Capture the cell that displays the provided text and extract its (X, Y) central coordinate. 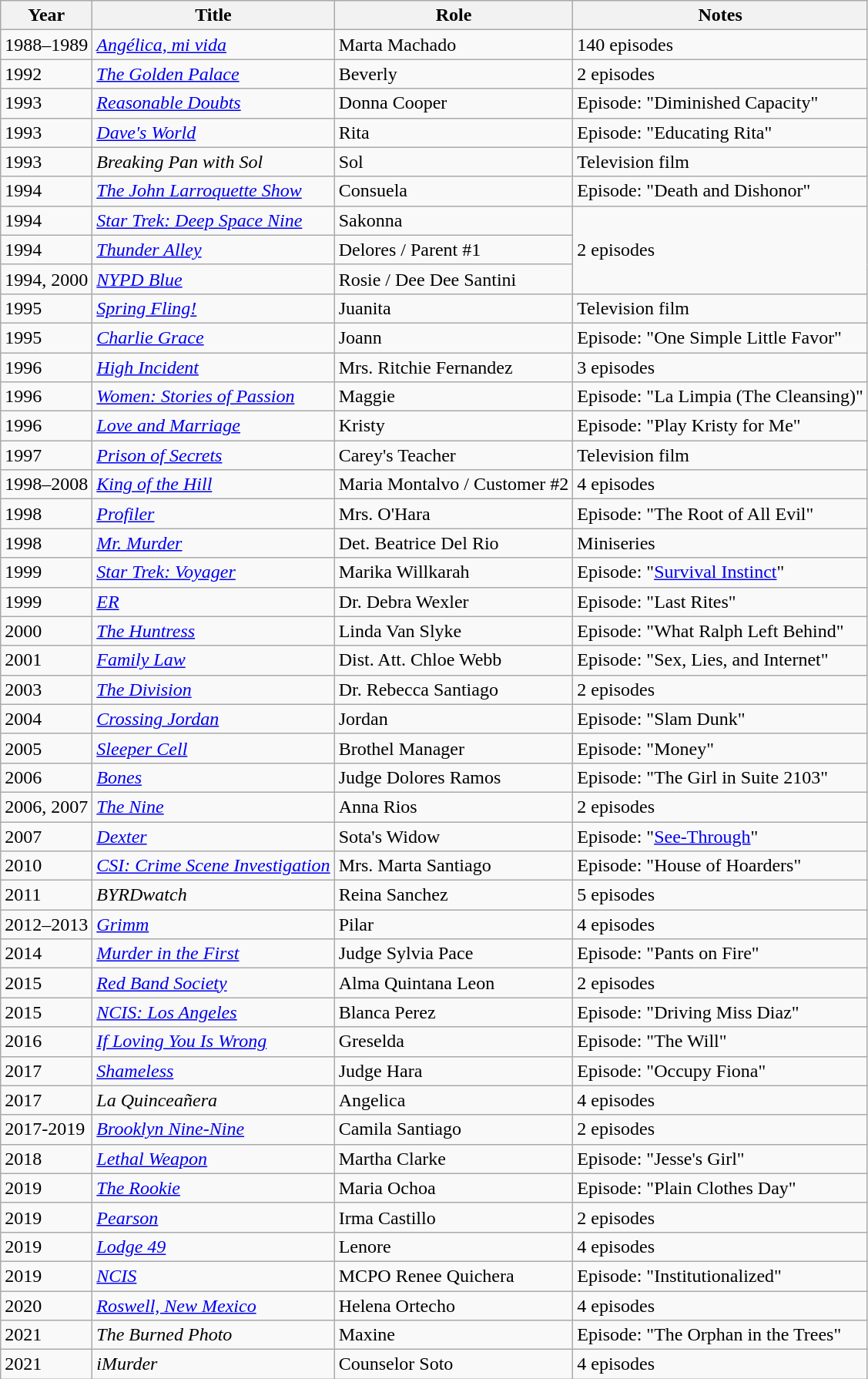
The Huntress (213, 631)
Episode: "House of Hoarders" (721, 866)
MCPO Renee Quichera (454, 1276)
Carey's Teacher (454, 455)
The Rookie (213, 1188)
Sleeper Cell (213, 748)
Irma Castillo (454, 1217)
Anna Rios (454, 807)
Star Trek: Deep Space Nine (213, 220)
The Nine (213, 807)
2006, 2007 (46, 807)
La Quinceañera (213, 1100)
Sol (454, 162)
Dave's World (213, 133)
Murder in the First (213, 954)
Love and Marriage (213, 426)
Episode: "Plain Clothes Day" (721, 1188)
Rita (454, 133)
King of the Hill (213, 485)
1988–1989 (46, 45)
2012–2013 (46, 924)
NCIS (213, 1276)
If Loving You Is Wrong (213, 1042)
Marika Willkarah (454, 572)
Judge Hara (454, 1071)
Angelica (454, 1100)
Episode: "See-Through" (721, 836)
Alma Quintana Leon (454, 983)
CSI: Crime Scene Investigation (213, 866)
Red Band Society (213, 983)
Dr. Debra Wexler (454, 602)
2004 (46, 719)
Delores / Parent #1 (454, 250)
Episode: "One Simple Little Favor" (721, 337)
Jordan (454, 719)
2005 (46, 748)
Episode: "La Limpia (The Cleansing)" (721, 397)
Episode: "Slam Dunk" (721, 719)
NYPD Blue (213, 279)
Episode: "The Orphan in the Trees" (721, 1335)
Joann (454, 337)
2020 (46, 1306)
Year (46, 15)
Maria Ochoa (454, 1188)
2016 (46, 1042)
Role (454, 15)
Sakonna (454, 220)
Marta Machado (454, 45)
Lenore (454, 1246)
NCIS: Los Angeles (213, 1012)
Maria Montalvo / Customer #2 (454, 485)
High Incident (213, 367)
Title (213, 15)
Camila Santiago (454, 1129)
The Division (213, 689)
Mrs. Marta Santiago (454, 866)
2014 (46, 954)
Shameless (213, 1071)
Pilar (454, 924)
Pearson (213, 1217)
Episode: "Driving Miss Diaz" (721, 1012)
Reina Sanchez (454, 895)
Episode: "Play Kristy for Me" (721, 426)
The Burned Photo (213, 1335)
Episode: "Last Rites" (721, 602)
Mrs. Ritchie Fernandez (454, 367)
Grimm (213, 924)
The Golden Palace (213, 74)
Episode: "The Girl in Suite 2103" (721, 777)
Episode: "Occupy Fiona" (721, 1071)
Counselor Soto (454, 1364)
Brothel Manager (454, 748)
Notes (721, 15)
Juanita (454, 308)
Episode: "The Root of All Evil" (721, 514)
Charlie Grace (213, 337)
ER (213, 602)
Maxine (454, 1335)
2010 (46, 866)
Episode: "Educating Rita" (721, 133)
2017-2019 (46, 1129)
Lethal Weapon (213, 1159)
Maggie (454, 397)
Roswell, New Mexico (213, 1306)
Episode: "Jesse's Girl" (721, 1159)
Episode: "Institutionalized" (721, 1276)
Brooklyn Nine-Nine (213, 1129)
Det. Beatrice Del Rio (454, 543)
BYRDwatch (213, 895)
Dr. Rebecca Santiago (454, 689)
Women: Stories of Passion (213, 397)
2000 (46, 631)
Breaking Pan with Sol (213, 162)
Martha Clarke (454, 1159)
Profiler (213, 514)
1998–2008 (46, 485)
Prison of Secrets (213, 455)
2011 (46, 895)
Episode: "Death and Dishonor" (721, 191)
Greselda (454, 1042)
3 episodes (721, 367)
2007 (46, 836)
1997 (46, 455)
Episode: "Survival Instinct" (721, 572)
Episode: "Pants on Fire" (721, 954)
Mrs. O'Hara (454, 514)
Mr. Murder (213, 543)
Consuela (454, 191)
Miniseries (721, 543)
Helena Ortecho (454, 1306)
Crossing Jordan (213, 719)
Bones (213, 777)
Dexter (213, 836)
Blanca Perez (454, 1012)
Judge Dolores Ramos (454, 777)
2018 (46, 1159)
Spring Fling! (213, 308)
Star Trek: Voyager (213, 572)
2006 (46, 777)
1992 (46, 74)
Lodge 49 (213, 1246)
Thunder Alley (213, 250)
Episode: "What Ralph Left Behind" (721, 631)
140 episodes (721, 45)
5 episodes (721, 895)
2003 (46, 689)
Dist. Att. Chloe Webb (454, 660)
Angélica, mi vida (213, 45)
Episode: "Money" (721, 748)
Reasonable Doubts (213, 103)
Kristy (454, 426)
Rosie / Dee Dee Santini (454, 279)
Linda Van Slyke (454, 631)
Episode: "The Will" (721, 1042)
Family Law (213, 660)
Judge Sylvia Pace (454, 954)
iMurder (213, 1364)
Sota's Widow (454, 836)
Beverly (454, 74)
1994, 2000 (46, 279)
Episode: "Diminished Capacity" (721, 103)
Donna Cooper (454, 103)
The John Larroquette Show (213, 191)
2001 (46, 660)
Episode: "Sex, Lies, and Internet" (721, 660)
